Identify which cell holds the provided text, then report its [X, Y] central coordinate. 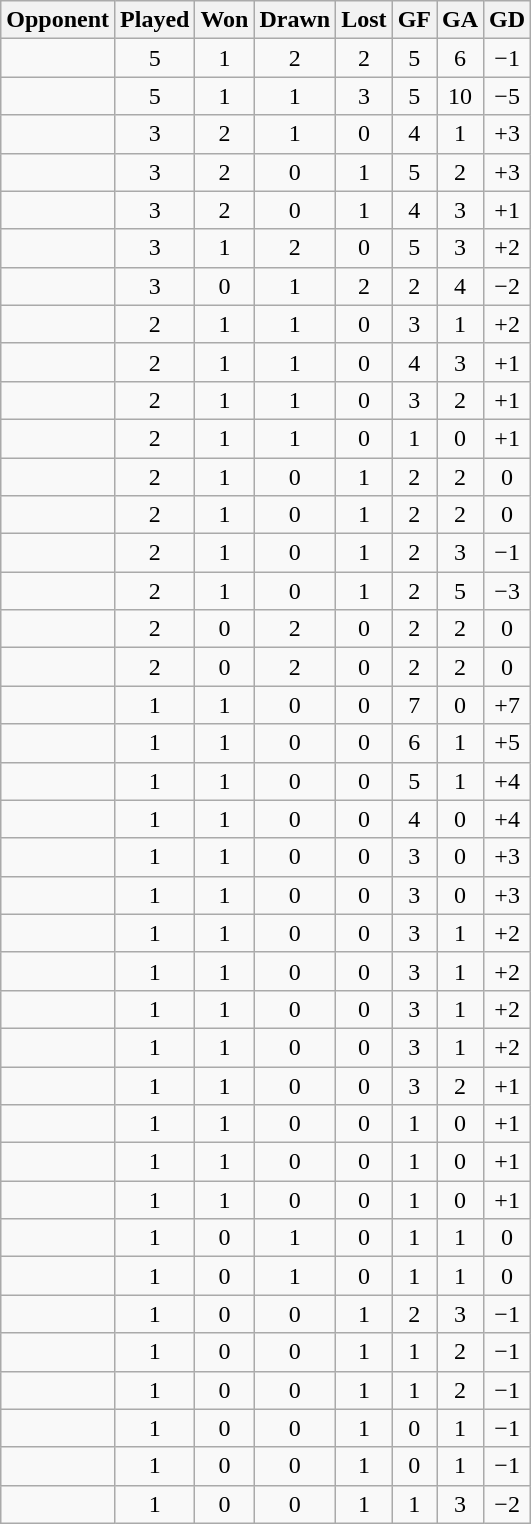
GD [508, 20]
GF [414, 20]
−3 [508, 591]
Won [224, 20]
10 [460, 96]
Lost [364, 20]
−5 [508, 96]
+5 [508, 743]
+7 [508, 705]
7 [414, 705]
Played [155, 20]
GA [460, 20]
Opponent [58, 20]
Drawn [295, 20]
